Extract the [x, y] coordinate from the center of the cell holding the provided text.  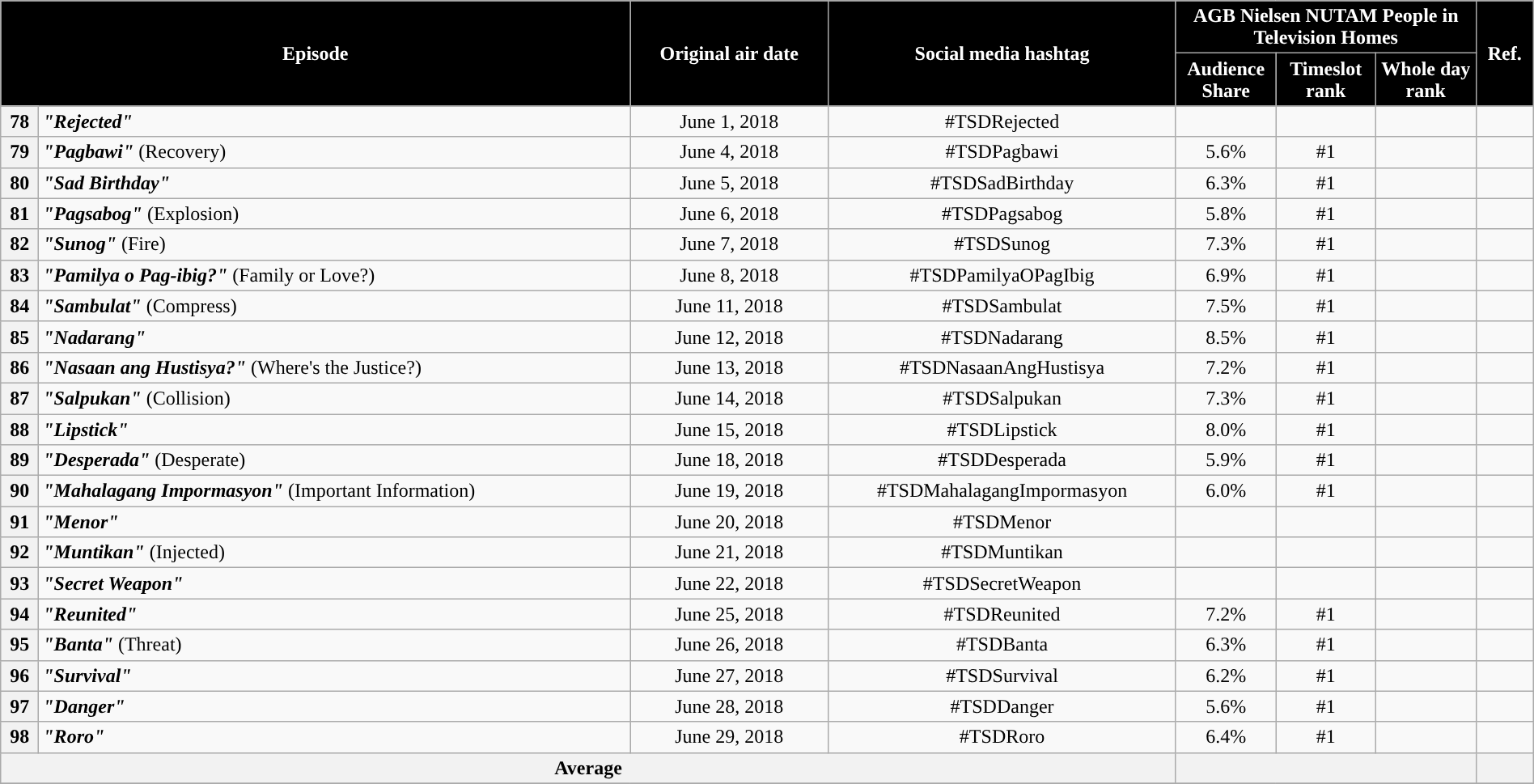
80 [19, 183]
89 [19, 460]
91 [19, 522]
6.0% [1226, 491]
#TSDNadarang [1002, 337]
Social media hashtag [1002, 53]
June 28, 2018 [730, 706]
98 [19, 737]
96 [19, 676]
#TSDNasaanAngHustisya [1002, 367]
June 18, 2018 [730, 460]
"Nasaan ang Hustisya?" (Where's the Justice?) [335, 367]
Ref. [1505, 53]
#TSDRoro [1002, 737]
Original air date [730, 53]
6.2% [1226, 676]
92 [19, 553]
June 26, 2018 [730, 645]
June 22, 2018 [730, 583]
"Reunited" [335, 614]
"Mahalagang Impormasyon" (Important Information) [335, 491]
"Menor" [335, 522]
June 14, 2018 [730, 398]
Audience Share [1226, 79]
June 5, 2018 [730, 183]
82 [19, 244]
"Survival" [335, 676]
June 4, 2018 [730, 152]
#TSDRejected [1002, 121]
#TSDMuntikan [1002, 553]
#TSDPamilyaOPagIbig [1002, 275]
#TSDDesperada [1002, 460]
"Lipstick" [335, 430]
83 [19, 275]
June 25, 2018 [730, 614]
June 21, 2018 [730, 553]
#TSDPagsabog [1002, 214]
5.9% [1226, 460]
June 11, 2018 [730, 306]
79 [19, 152]
78 [19, 121]
81 [19, 214]
"Pagbawi" (Recovery) [335, 152]
Whole dayrank [1426, 79]
7.5% [1226, 306]
June 6, 2018 [730, 214]
#TSDPagbawi [1002, 152]
June 19, 2018 [730, 491]
86 [19, 367]
88 [19, 430]
#TSDBanta [1002, 645]
6.4% [1226, 737]
5.8% [1226, 214]
June 12, 2018 [730, 337]
#TSDSurvival [1002, 676]
#TSDSadBirthday [1002, 183]
AGB Nielsen NUTAM People in Television Homes [1325, 28]
8.5% [1226, 337]
June 20, 2018 [730, 522]
Average [589, 768]
"Pamilya o Pag-ibig?" (Family or Love?) [335, 275]
93 [19, 583]
#TSDDanger [1002, 706]
#TSDSecretWeapon [1002, 583]
85 [19, 337]
"Sad Birthday" [335, 183]
"Rejected" [335, 121]
June 7, 2018 [730, 244]
Timeslotrank [1326, 79]
"Pagsabog" (Explosion) [335, 214]
#TSDSambulat [1002, 306]
84 [19, 306]
#TSDReunited [1002, 614]
June 1, 2018 [730, 121]
87 [19, 398]
June 15, 2018 [730, 430]
6.9% [1226, 275]
#TSDMahalagangImpormasyon [1002, 491]
"Desperada" (Desperate) [335, 460]
June 8, 2018 [730, 275]
"Nadarang" [335, 337]
90 [19, 491]
8.0% [1226, 430]
"Sambulat" (Compress) [335, 306]
"Banta" (Threat) [335, 645]
#TSDSunog [1002, 244]
"Muntikan" (Injected) [335, 553]
"Danger" [335, 706]
"Salpukan" (Collision) [335, 398]
#TSDLipstick [1002, 430]
"Roro" [335, 737]
95 [19, 645]
97 [19, 706]
June 27, 2018 [730, 676]
94 [19, 614]
"Sunog" (Fire) [335, 244]
June 29, 2018 [730, 737]
#TSDMenor [1002, 522]
"Secret Weapon" [335, 583]
Episode [316, 53]
#TSDSalpukan [1002, 398]
June 13, 2018 [730, 367]
